Determine the (x, y) coordinate at the center of the cell enclosing the given text.  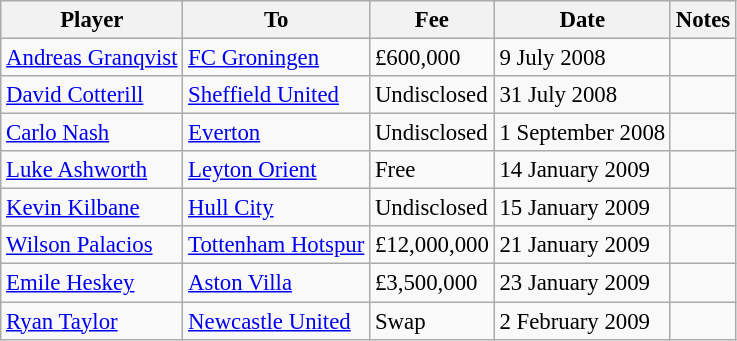
Emile Heskey (92, 283)
£600,000 (432, 58)
Player (92, 20)
2 February 2009 (582, 321)
Date (582, 20)
Tottenham Hotspur (276, 245)
£12,000,000 (432, 245)
Fee (432, 20)
Newcastle United (276, 321)
Sheffield United (276, 95)
FC Groningen (276, 58)
Leyton Orient (276, 170)
1 September 2008 (582, 133)
David Cotterill (92, 95)
To (276, 20)
14 January 2009 (582, 170)
Ryan Taylor (92, 321)
Hull City (276, 208)
Notes (702, 20)
23 January 2009 (582, 283)
15 January 2009 (582, 208)
Free (432, 170)
Carlo Nash (92, 133)
Everton (276, 133)
Luke Ashworth (92, 170)
21 January 2009 (582, 245)
Andreas Granqvist (92, 58)
Aston Villa (276, 283)
Swap (432, 321)
9 July 2008 (582, 58)
Kevin Kilbane (92, 208)
Wilson Palacios (92, 245)
31 July 2008 (582, 95)
£3,500,000 (432, 283)
